Detect which cell encompasses the target text, then output its (x, y) center coordinate. 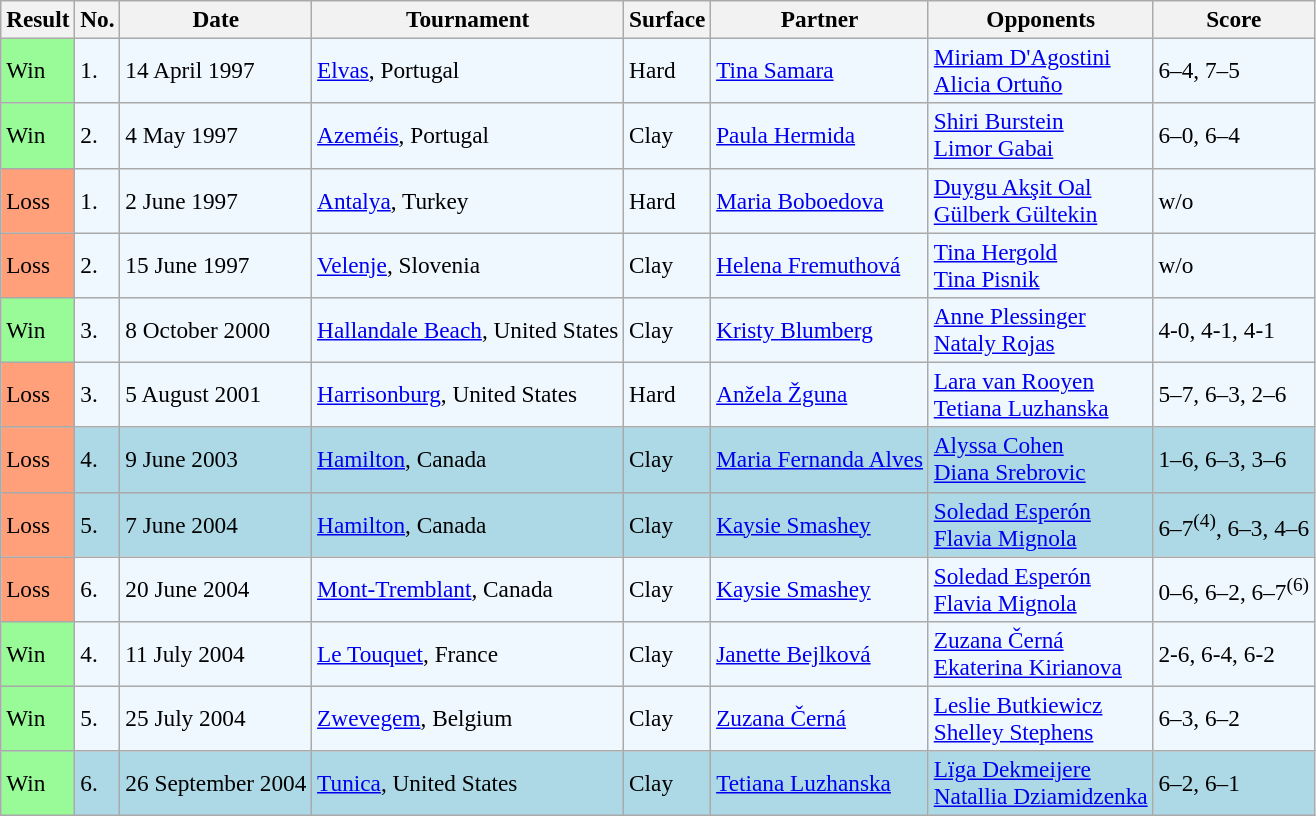
Result (38, 19)
Azeméis, Portugal (468, 136)
26 September 2004 (216, 784)
6–3, 6–2 (1234, 718)
6–7(4), 6–3, 4–6 (1234, 524)
Maria Fernanda Alves (820, 460)
7 June 2004 (216, 524)
Maria Boboedova (820, 200)
1–6, 6–3, 3–6 (1234, 460)
Tetiana Luzhanska (820, 784)
No. (98, 19)
Janette Bejlková (820, 654)
2 June 1997 (216, 200)
4 May 1997 (216, 136)
Velenje, Slovenia (468, 264)
Surface (668, 19)
Lara van Rooyen Tetiana Luzhanska (1040, 394)
9 June 2003 (216, 460)
0–6, 6–2, 6–7(6) (1234, 588)
Kristy Blumberg (820, 330)
Tournament (468, 19)
Partner (820, 19)
Tunica, United States (468, 784)
Opponents (1040, 19)
4-0, 4-1, 4-1 (1234, 330)
Lïga Dekmeijere Natallia Dziamidzenka (1040, 784)
Anne Plessinger Nataly Rojas (1040, 330)
5 August 2001 (216, 394)
Harrisonburg, United States (468, 394)
6–4, 7–5 (1234, 70)
Le Touquet, France (468, 654)
6–2, 6–1 (1234, 784)
Mont-Tremblant, Canada (468, 588)
Leslie Butkiewicz Shelley Stephens (1040, 718)
Date (216, 19)
11 July 2004 (216, 654)
Anžela Žguna (820, 394)
Antalya, Turkey (468, 200)
Miriam D'Agostini Alicia Ortuño (1040, 70)
Score (1234, 19)
Zuzana Černá Ekaterina Kirianova (1040, 654)
Elvas, Portugal (468, 70)
Paula Hermida (820, 136)
Zuzana Černá (820, 718)
14 April 1997 (216, 70)
Zwevegem, Belgium (468, 718)
25 July 2004 (216, 718)
Tina Hergold Tina Pisnik (1040, 264)
8 October 2000 (216, 330)
Tina Samara (820, 70)
Duygu Akşit Oal Gülberk Gültekin (1040, 200)
Helena Fremuthová (820, 264)
Hallandale Beach, United States (468, 330)
6–0, 6–4 (1234, 136)
20 June 2004 (216, 588)
15 June 1997 (216, 264)
5–7, 6–3, 2–6 (1234, 394)
2-6, 6-4, 6-2 (1234, 654)
Shiri Burstein Limor Gabai (1040, 136)
Alyssa Cohen Diana Srebrovic (1040, 460)
